Find where the given text appears and provide that cell's center as (X, Y) coordinate. 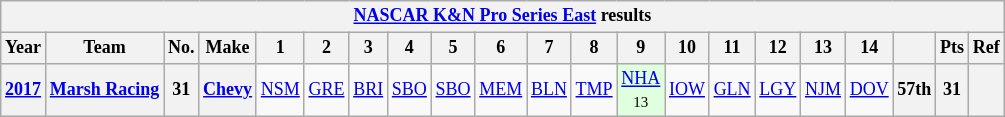
3 (368, 48)
Pts (952, 48)
13 (824, 48)
NHA13 (641, 90)
LGY (778, 90)
Team (104, 48)
14 (869, 48)
BRI (368, 90)
BLN (550, 90)
Chevy (228, 90)
5 (453, 48)
2 (326, 48)
GLN (732, 90)
1 (280, 48)
2017 (24, 90)
10 (688, 48)
6 (501, 48)
Year (24, 48)
9 (641, 48)
DOV (869, 90)
NSM (280, 90)
11 (732, 48)
No. (182, 48)
Make (228, 48)
Marsh Racing (104, 90)
IOW (688, 90)
MEM (501, 90)
7 (550, 48)
Ref (986, 48)
57th (914, 90)
4 (410, 48)
12 (778, 48)
GRE (326, 90)
8 (594, 48)
TMP (594, 90)
NASCAR K&N Pro Series East results (502, 16)
NJM (824, 90)
